Pinpoint the cell where the given text exists, returning its (x, y) midpoint coordinate. 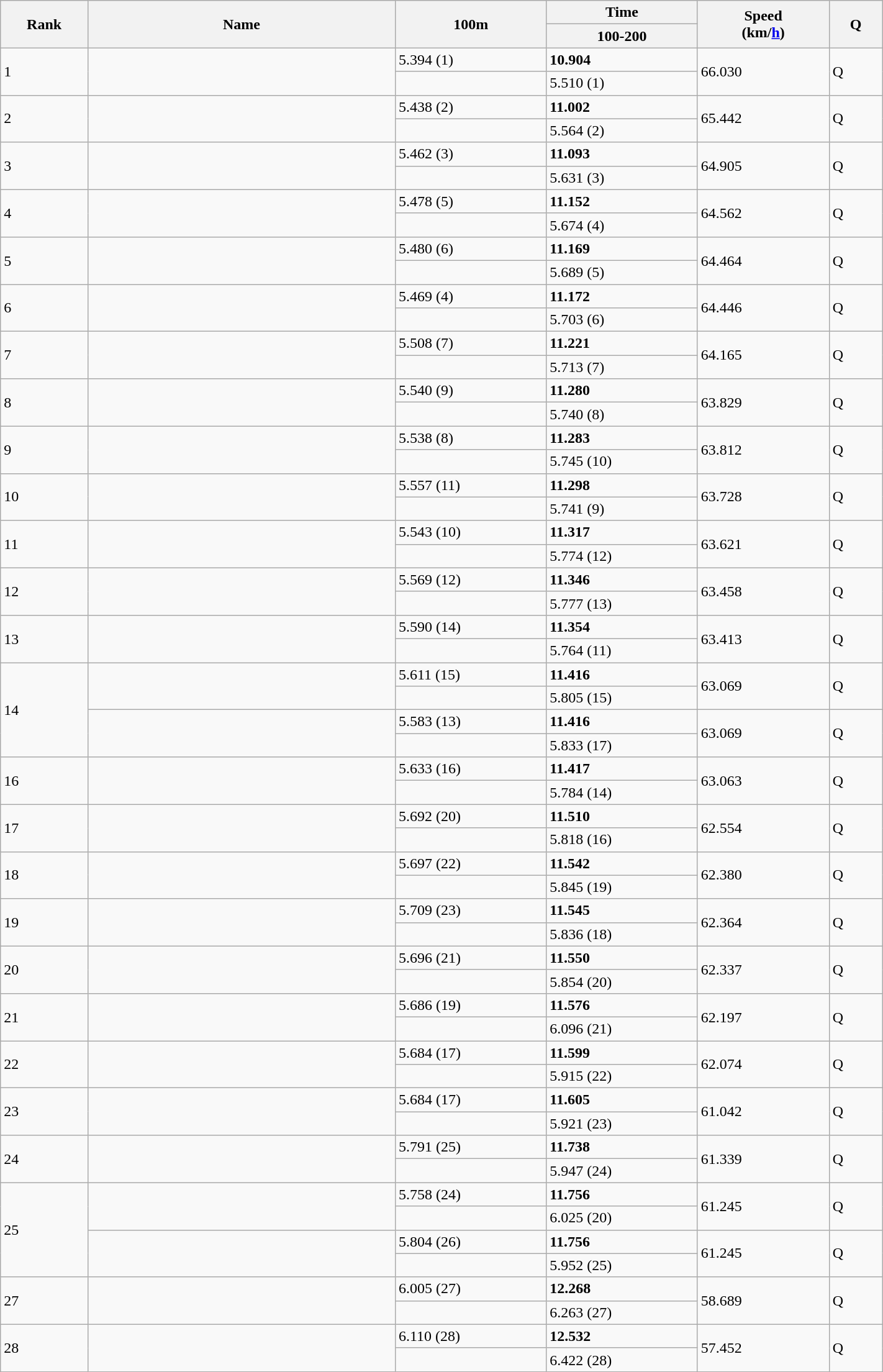
5.611 (15) (471, 674)
5.633 (16) (471, 769)
5.777 (13) (622, 603)
5.538 (8) (471, 438)
5.709 (23) (471, 911)
8 (45, 402)
5.689 (5) (622, 272)
62.197 (763, 1017)
62.074 (763, 1065)
12 (45, 591)
5.952 (25) (622, 1265)
11.093 (622, 154)
19 (45, 922)
5.915 (22) (622, 1076)
64.464 (763, 260)
16 (45, 781)
63.621 (763, 544)
61.339 (763, 1159)
5.947 (24) (622, 1171)
4 (45, 213)
11.152 (622, 201)
11.346 (622, 579)
5.805 (15) (622, 698)
62.364 (763, 922)
11.599 (622, 1053)
9 (45, 450)
63.458 (763, 591)
11.510 (622, 816)
5.508 (7) (471, 343)
21 (45, 1017)
5.784 (14) (622, 793)
5.469 (4) (471, 296)
24 (45, 1159)
5.557 (11) (471, 485)
63.063 (763, 781)
66.030 (763, 71)
12.268 (622, 1289)
1 (45, 71)
5.713 (7) (622, 367)
5.394 (1) (471, 60)
20 (45, 970)
25 (45, 1230)
5.478 (5) (471, 201)
11.738 (622, 1147)
11.417 (622, 769)
5.764 (11) (622, 650)
11.354 (622, 627)
5.438 (2) (471, 107)
64.562 (763, 213)
63.829 (763, 402)
27 (45, 1301)
6.005 (27) (471, 1289)
63.812 (763, 450)
11.221 (622, 343)
5.697 (22) (471, 863)
5.758 (24) (471, 1194)
5.510 (1) (622, 83)
62.380 (763, 875)
5.791 (25) (471, 1147)
11.169 (622, 248)
28 (45, 1348)
Speed(km/h) (763, 24)
5.569 (12) (471, 579)
10.904 (622, 60)
7 (45, 355)
62.554 (763, 828)
11.298 (622, 485)
5.564 (2) (622, 130)
5.836 (18) (622, 934)
100-200 (622, 36)
5.854 (20) (622, 981)
2 (45, 119)
6.263 (27) (622, 1312)
5.845 (19) (622, 887)
5.462 (3) (471, 154)
11.550 (622, 958)
11.280 (622, 391)
23 (45, 1112)
6.025 (20) (622, 1218)
5.741 (9) (622, 509)
61.042 (763, 1112)
5.804 (26) (471, 1242)
62.337 (763, 970)
13 (45, 638)
57.452 (763, 1348)
5.774 (12) (622, 556)
11.545 (622, 911)
12.532 (622, 1336)
6.096 (21) (622, 1029)
11.283 (622, 438)
5.745 (10) (622, 461)
63.728 (763, 497)
6 (45, 308)
14 (45, 709)
5.631 (3) (622, 178)
5.686 (19) (471, 1005)
5.740 (8) (622, 414)
5.583 (13) (471, 722)
5.540 (9) (471, 391)
17 (45, 828)
64.165 (763, 355)
Name (241, 24)
5.590 (14) (471, 627)
100m (471, 24)
5.480 (6) (471, 248)
3 (45, 166)
5.696 (21) (471, 958)
5 (45, 260)
Rank (45, 24)
11.317 (622, 532)
5.692 (20) (471, 816)
6.422 (28) (622, 1360)
11.605 (622, 1100)
5.703 (6) (622, 320)
5.818 (16) (622, 840)
22 (45, 1065)
11 (45, 544)
5.921 (23) (622, 1124)
11.576 (622, 1005)
58.689 (763, 1301)
63.413 (763, 638)
11.002 (622, 107)
5.674 (4) (622, 225)
18 (45, 875)
64.446 (763, 308)
6.110 (28) (471, 1336)
Time (622, 12)
65.442 (763, 119)
64.905 (763, 166)
11.542 (622, 863)
10 (45, 497)
11.172 (622, 296)
5.543 (10) (471, 532)
5.833 (17) (622, 745)
